Output the [X, Y] coordinate of the center of the cell containing the given text.  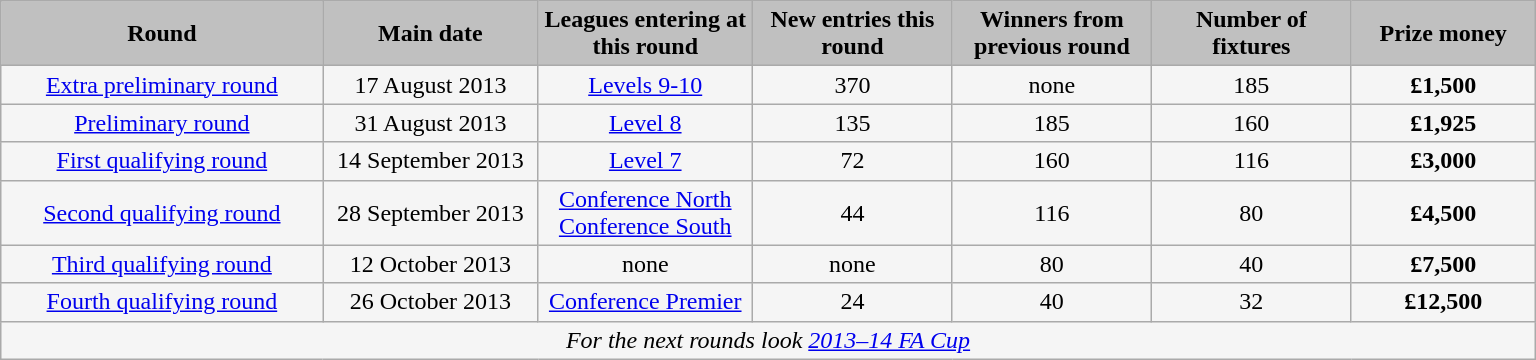
370 [852, 85]
£12,500 [1443, 302]
Level 8 [646, 123]
£4,500 [1443, 212]
£1,925 [1443, 123]
Winners from previous round [1052, 34]
26 October 2013 [430, 302]
17 August 2013 [430, 85]
Second qualifying round [162, 212]
Preliminary round [162, 123]
Conference Premier [646, 302]
24 [852, 302]
Prize money [1443, 34]
Third qualifying round [162, 264]
72 [852, 161]
Extra preliminary round [162, 85]
New entries this round [852, 34]
£3,000 [1443, 161]
Levels 9-10 [646, 85]
Main date [430, 34]
135 [852, 123]
14 September 2013 [430, 161]
Leagues entering at this round [646, 34]
Fourth qualifying round [162, 302]
£1,500 [1443, 85]
Round [162, 34]
Number of fixtures [1252, 34]
Conference NorthConference South [646, 212]
44 [852, 212]
Level 7 [646, 161]
First qualifying round [162, 161]
32 [1252, 302]
31 August 2013 [430, 123]
£7,500 [1443, 264]
For the next rounds look 2013–14 FA Cup [768, 340]
28 September 2013 [430, 212]
12 October 2013 [430, 264]
